From the cell containing the given text, extract its center point as (x, y) coordinate. 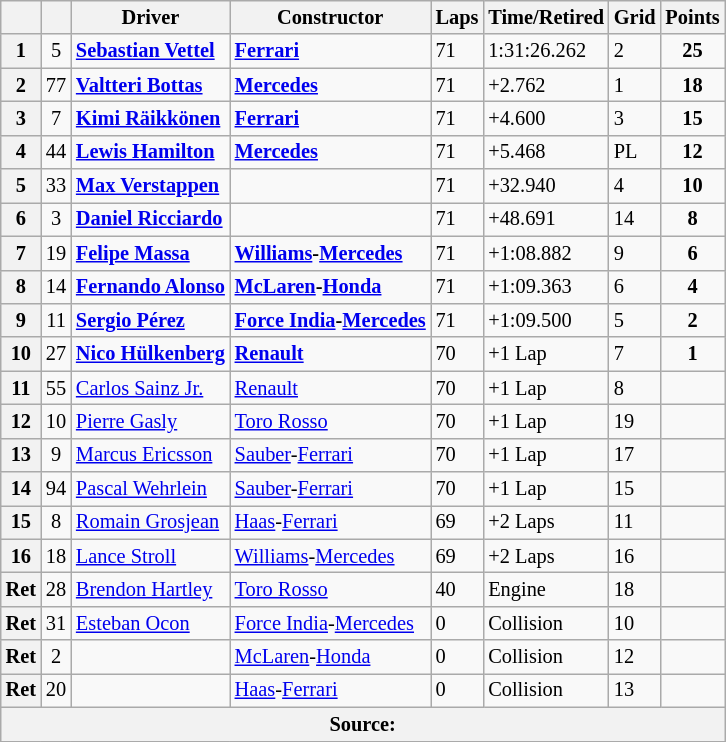
20 (56, 690)
40 (458, 589)
31 (56, 623)
Laps (458, 17)
Sebastian Vettel (150, 51)
Lewis Hamilton (150, 152)
+4.600 (546, 118)
Lance Stroll (150, 556)
Max Verstappen (150, 186)
Marcus Ericsson (150, 455)
1:31:26.262 (546, 51)
+5.468 (546, 152)
33 (56, 186)
+2.762 (546, 85)
Felipe Massa (150, 253)
PL (635, 152)
Nico Hülkenberg (150, 354)
55 (56, 388)
Engine (546, 589)
Brendon Hartley (150, 589)
Esteban Ocon (150, 623)
Constructor (330, 17)
Valtteri Bottas (150, 85)
Driver (150, 17)
28 (56, 589)
+1:09.363 (546, 287)
Kimi Räikkönen (150, 118)
Carlos Sainz Jr. (150, 388)
+48.691 (546, 219)
27 (56, 354)
Pierre Gasly (150, 421)
Grid (635, 17)
Romain Grosjean (150, 522)
Daniel Ricciardo (150, 219)
+32.940 (546, 186)
Sergio Pérez (150, 320)
Pascal Wehrlein (150, 489)
Source: (363, 724)
+1:09.500 (546, 320)
77 (56, 85)
+1:08.882 (546, 253)
17 (635, 455)
44 (56, 152)
94 (56, 489)
Points (692, 17)
Time/Retired (546, 17)
25 (692, 51)
Fernando Alonso (150, 287)
